Return the (x, y) coordinate for the center point of the cell that contains the specified text.  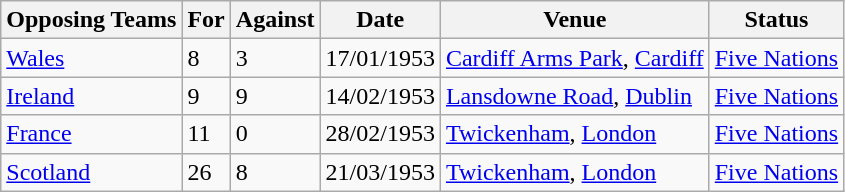
Against (275, 20)
Opposing Teams (92, 20)
Venue (574, 20)
France (92, 134)
26 (206, 172)
14/02/1953 (380, 96)
Cardiff Arms Park, Cardiff (574, 58)
28/02/1953 (380, 134)
11 (206, 134)
Wales (92, 58)
Ireland (92, 96)
Scotland (92, 172)
Status (776, 20)
21/03/1953 (380, 172)
3 (275, 58)
17/01/1953 (380, 58)
Date (380, 20)
For (206, 20)
Lansdowne Road, Dublin (574, 96)
0 (275, 134)
